Scan for the cell matching the given text and deliver its (x, y) coordinate at center. 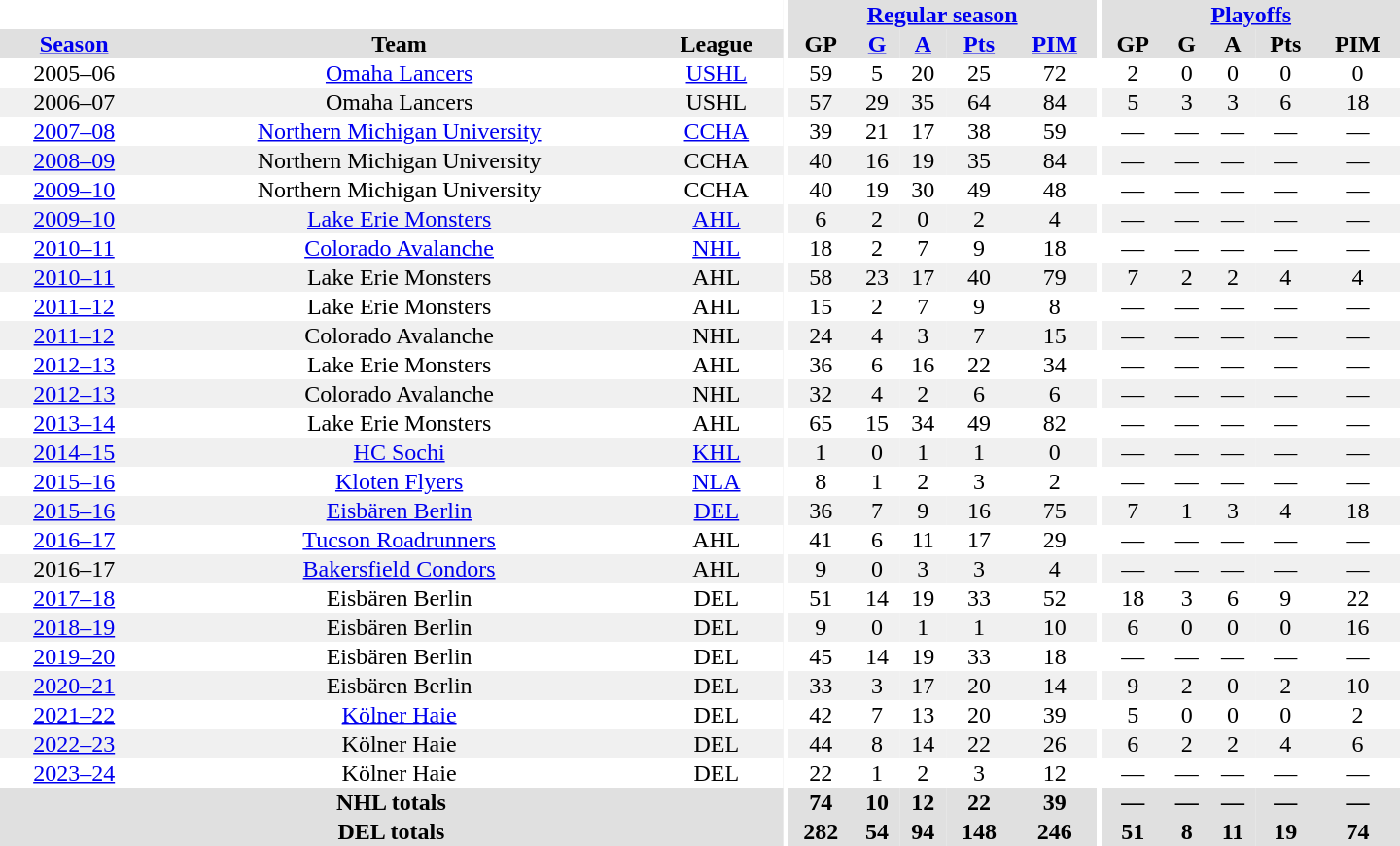
44 (821, 744)
94 (924, 831)
24 (821, 335)
57 (821, 102)
25 (979, 73)
DEL totals (391, 831)
52 (1054, 598)
2007–08 (74, 131)
13 (924, 715)
2006–07 (74, 102)
League (717, 44)
79 (1054, 277)
2005–06 (74, 73)
NLA (717, 481)
HC Sochi (399, 452)
58 (821, 277)
2023–24 (74, 773)
NHL totals (391, 802)
30 (924, 190)
2018–19 (74, 627)
26 (1054, 744)
246 (1054, 831)
45 (821, 656)
2017–18 (74, 598)
2022–23 (74, 744)
Regular season (942, 15)
Kloten Flyers (399, 481)
42 (821, 715)
2013–14 (74, 423)
282 (821, 831)
38 (979, 131)
54 (877, 831)
2014–15 (74, 452)
2008–09 (74, 160)
148 (979, 831)
Team (399, 44)
2020–21 (74, 686)
75 (1054, 511)
82 (1054, 423)
2019–20 (74, 656)
Playoffs (1250, 15)
Tucson Roadrunners (399, 540)
32 (821, 394)
2021–22 (74, 715)
Bakersfield Condors (399, 569)
KHL (717, 452)
41 (821, 540)
65 (821, 423)
Season (74, 44)
64 (979, 102)
21 (877, 131)
48 (1054, 190)
23 (877, 277)
72 (1054, 73)
